Scan for the cell matching the given text and deliver its [x, y] coordinate at center. 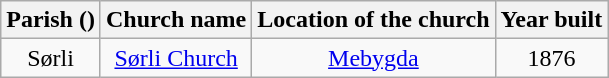
1876 [552, 58]
Mebygda [374, 58]
Location of the church [374, 20]
Sørli [51, 58]
Church name [176, 20]
Parish () [51, 20]
Sørli Church [176, 58]
Year built [552, 20]
